Return the [X, Y] coordinate for the center point of the cell that contains the specified text.  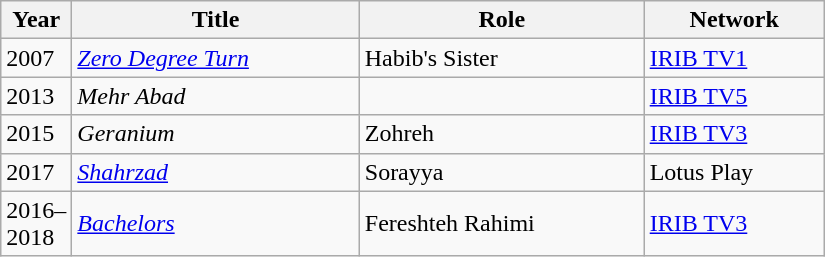
Lotus Play [734, 172]
Title [216, 20]
2017 [36, 172]
2007 [36, 58]
Network [734, 20]
Year [36, 20]
Sorayya [502, 172]
Shahrzad [216, 172]
Zero Degree Turn [216, 58]
IRIB TV1 [734, 58]
Role [502, 20]
IRIB TV5 [734, 96]
2013 [36, 96]
Habib's Sister [502, 58]
Bachelors [216, 224]
2015 [36, 134]
Geranium [216, 134]
Zohreh [502, 134]
Fereshteh Rahimi [502, 224]
2016–2018 [36, 224]
Mehr Abad [216, 96]
